Extract the (x, y) coordinate from the center of the cell holding the provided text.  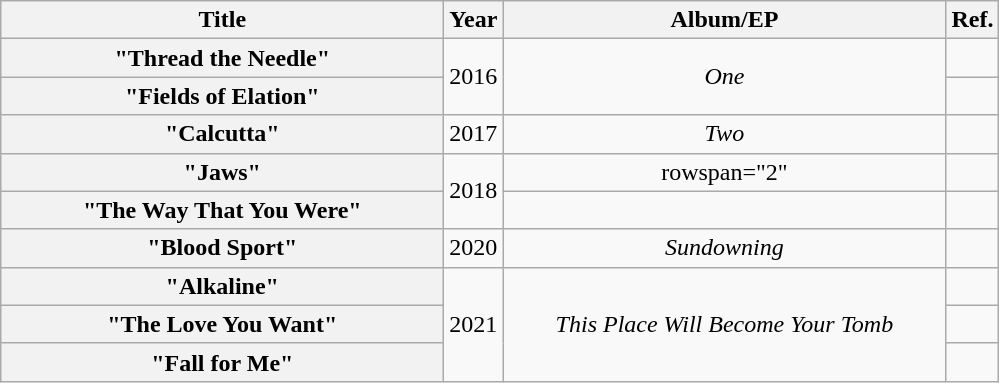
"The Way That You Were" (222, 210)
"The Love You Want" (222, 324)
One (724, 77)
"Thread the Needle" (222, 58)
"Alkaline" (222, 286)
2018 (474, 191)
2017 (474, 134)
Album/EP (724, 20)
Sundowning (724, 248)
"Fall for Me" (222, 362)
Title (222, 20)
Ref. (972, 20)
"Calcutta" (222, 134)
"Jaws" (222, 172)
Two (724, 134)
This Place Will Become Your Tomb (724, 324)
2016 (474, 77)
2020 (474, 248)
Year (474, 20)
"Fields of Elation" (222, 96)
2021 (474, 324)
rowspan="2" (724, 172)
"Blood Sport" (222, 248)
